Pinpoint the cell where the given text exists, returning its [x, y] midpoint coordinate. 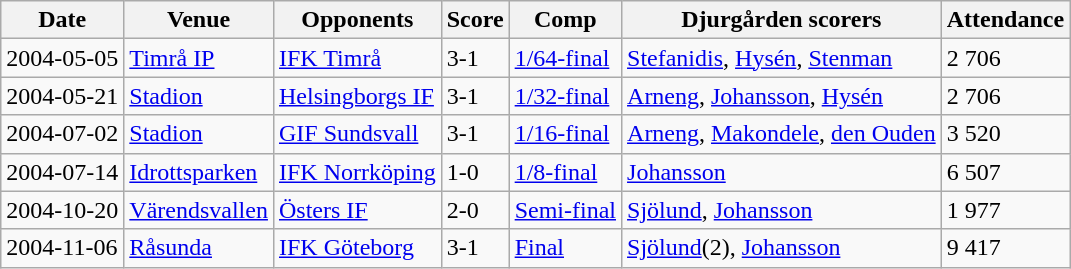
1/8-final [565, 172]
2004-10-20 [62, 210]
Råsunda [199, 248]
6 507 [1005, 172]
2004-07-14 [62, 172]
Venue [199, 20]
Östers IF [357, 210]
Semi-final [565, 210]
Värendsvallen [199, 210]
1/64-final [565, 58]
1/16-final [565, 134]
1-0 [475, 172]
GIF Sundsvall [357, 134]
2004-11-06 [62, 248]
2004-07-02 [62, 134]
Comp [565, 20]
IFK Timrå [357, 58]
Attendance [1005, 20]
Helsingborgs IF [357, 96]
2004-05-21 [62, 96]
Sjölund, Johansson [782, 210]
Arneng, Makondele, den Ouden [782, 134]
2-0 [475, 210]
Score [475, 20]
9 417 [1005, 248]
Johansson [782, 172]
Date [62, 20]
Opponents [357, 20]
Arneng, Johansson, Hysén [782, 96]
Sjölund(2), Johansson [782, 248]
1/32-final [565, 96]
1 977 [1005, 210]
Final [565, 248]
2004-05-05 [62, 58]
3 520 [1005, 134]
Idrottsparken [199, 172]
Stefanidis, Hysén, Stenman [782, 58]
Timrå IP [199, 58]
IFK Norrköping [357, 172]
Djurgården scorers [782, 20]
IFK Göteborg [357, 248]
